From the cell containing the given text, extract its center point as (x, y) coordinate. 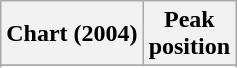
Peak position (189, 34)
Chart (2004) (72, 34)
